From the cell containing the given text, extract its center point as (x, y) coordinate. 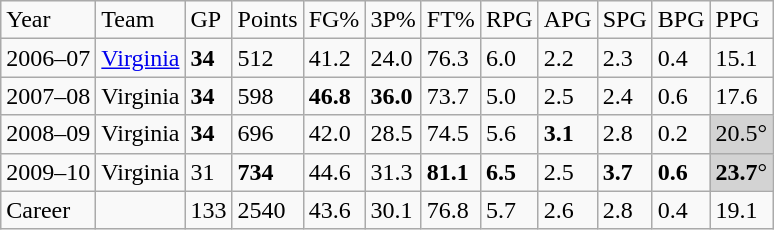
42.0 (334, 134)
0.2 (681, 134)
6.0 (509, 58)
Points (268, 20)
15.1 (742, 58)
74.5 (450, 134)
734 (268, 172)
31 (208, 172)
44.6 (334, 172)
17.6 (742, 96)
2008–09 (48, 134)
598 (268, 96)
2540 (268, 210)
81.1 (450, 172)
GP (208, 20)
2007–08 (48, 96)
31.3 (393, 172)
3P% (393, 20)
3.7 (624, 172)
Team (140, 20)
APG (568, 20)
133 (208, 210)
5.7 (509, 210)
2006–07 (48, 58)
Career (48, 210)
76.3 (450, 58)
5.6 (509, 134)
20.5° (742, 134)
6.5 (509, 172)
46.8 (334, 96)
41.2 (334, 58)
5.0 (509, 96)
2.4 (624, 96)
SPG (624, 20)
FT% (450, 20)
28.5 (393, 134)
43.6 (334, 210)
BPG (681, 20)
2009–10 (48, 172)
2.2 (568, 58)
696 (268, 134)
RPG (509, 20)
PPG (742, 20)
76.8 (450, 210)
3.1 (568, 134)
512 (268, 58)
30.1 (393, 210)
2.3 (624, 58)
2.6 (568, 210)
Year (48, 20)
19.1 (742, 210)
36.0 (393, 96)
23.7° (742, 172)
73.7 (450, 96)
FG% (334, 20)
24.0 (393, 58)
